Output the [x, y] coordinate of the center of the cell containing the given text.  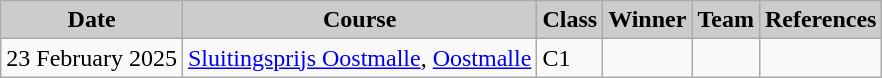
Course [359, 20]
Team [726, 20]
Date [92, 20]
Winner [648, 20]
C1 [570, 58]
Class [570, 20]
Sluitingsprijs Oostmalle, Oostmalle [359, 58]
23 February 2025 [92, 58]
References [820, 20]
